Identify which cell holds the provided text, then report its (X, Y) central coordinate. 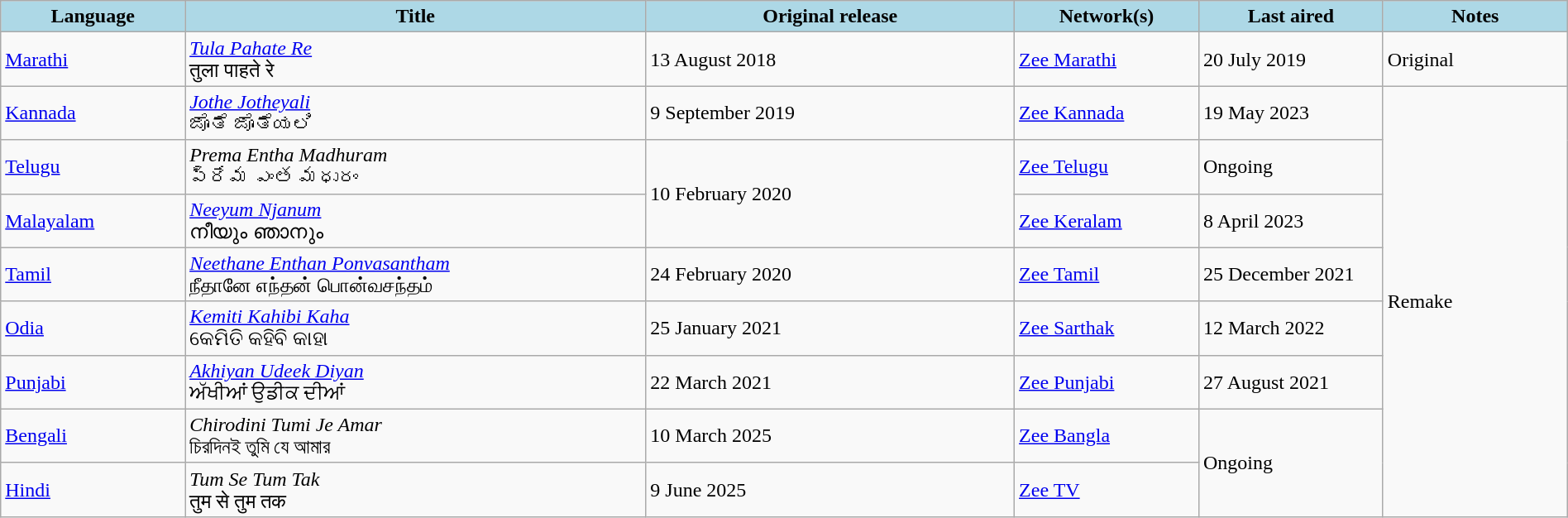
Malayalam (93, 220)
13 August 2018 (830, 60)
Hindi (93, 490)
9 September 2019 (830, 113)
Kannada (93, 113)
10 February 2020 (830, 194)
Akhiyan Udeek Diyan ਅੱਖੀਆਂ ਉਡੀਕ ਦੀਆਂ (415, 382)
Zee Marathi (1107, 60)
20 July 2019 (1290, 60)
Tum Se Tum Tak तुम से तुम तक (415, 490)
9 June 2025 (830, 490)
Telugu (93, 167)
25 December 2021 (1290, 275)
Zee Punjabi (1107, 382)
27 August 2021 (1290, 382)
Zee Sarthak (1107, 328)
19 May 2023 (1290, 113)
10 March 2025 (830, 435)
Zee Tamil (1107, 275)
Original (1475, 60)
Notes (1475, 17)
24 February 2020 (830, 275)
Neethane Enthan Ponvasantham நீதானே எந்தன் பொன்வசந்தம் (415, 275)
Kemiti Kahibi Kaha କେମିତି କହିବି କାହା (415, 328)
Odia (93, 328)
Zee TV (1107, 490)
Remake (1475, 301)
Punjabi (93, 382)
8 April 2023 (1290, 220)
Tula Pahate Re तुला पाहते रे (415, 60)
Title (415, 17)
Original release (830, 17)
Zee Bangla (1107, 435)
Zee Kannada (1107, 113)
Language (93, 17)
25 January 2021 (830, 328)
Tamil (93, 275)
Bengali (93, 435)
Prema Entha Madhuram ప్రేమ ఎంత మధురం (415, 167)
Zee Telugu (1107, 167)
Neeyum Njanum നീയും ഞാനും (415, 220)
Chirodini Tumi Je Amar চিরদিনই তুমি যে আমার (415, 435)
Jothe Jotheyali ಜೊತೆ ಜೊತೆಯಲಿ (415, 113)
Marathi (93, 60)
Zee Keralam (1107, 220)
Network(s) (1107, 17)
22 March 2021 (830, 382)
12 March 2022 (1290, 328)
Last aired (1290, 17)
